Return (X, Y) of the center of cell containing provided text 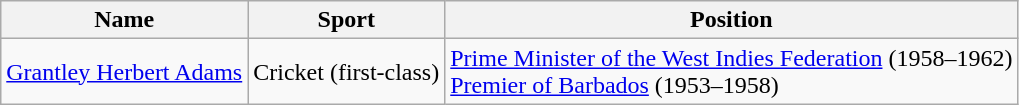
Name (124, 20)
Position (732, 20)
Cricket (first-class) (346, 72)
Grantley Herbert Adams (124, 72)
Sport (346, 20)
Prime Minister of the West Indies Federation (1958–1962)Premier of Barbados (1953–1958) (732, 72)
